Scan for the cell matching the given text and deliver its (x, y) coordinate at center. 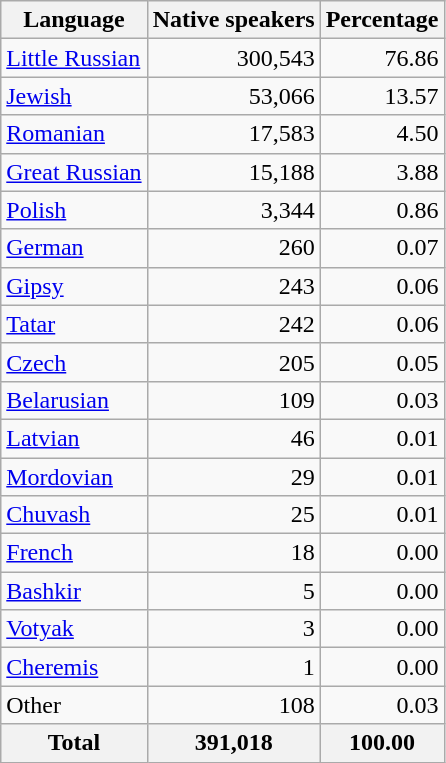
Language (74, 20)
Chuvash (74, 515)
Mordovian (74, 477)
108 (234, 705)
242 (234, 324)
53,066 (234, 96)
Romanian (74, 134)
76.86 (382, 58)
3,344 (234, 210)
1 (234, 667)
Total (74, 743)
0.86 (382, 210)
17,583 (234, 134)
Gipsy (74, 286)
3 (234, 629)
13.57 (382, 96)
5 (234, 591)
243 (234, 286)
French (74, 553)
46 (234, 438)
15,188 (234, 172)
260 (234, 248)
300,543 (234, 58)
391,018 (234, 743)
Other (74, 705)
Bashkir (74, 591)
Native speakers (234, 20)
0.07 (382, 248)
Great Russian (74, 172)
Polish (74, 210)
18 (234, 553)
100.00 (382, 743)
Jewish (74, 96)
Latvian (74, 438)
Tatar (74, 324)
Percentage (382, 20)
29 (234, 477)
25 (234, 515)
Czech (74, 362)
3.88 (382, 172)
Votyak (74, 629)
Belarusian (74, 400)
Little Russian (74, 58)
205 (234, 362)
German (74, 248)
Cheremis (74, 667)
0.05 (382, 362)
109 (234, 400)
4.50 (382, 134)
